Pinpoint the cell where the given text exists, returning its [x, y] midpoint coordinate. 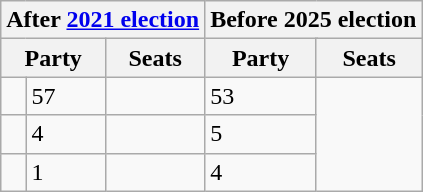
After 2021 election [103, 20]
57 [66, 96]
Before 2025 election [314, 20]
1 [66, 172]
53 [261, 96]
5 [261, 134]
